Find where the given text appears and provide that cell's center as (X, Y) coordinate. 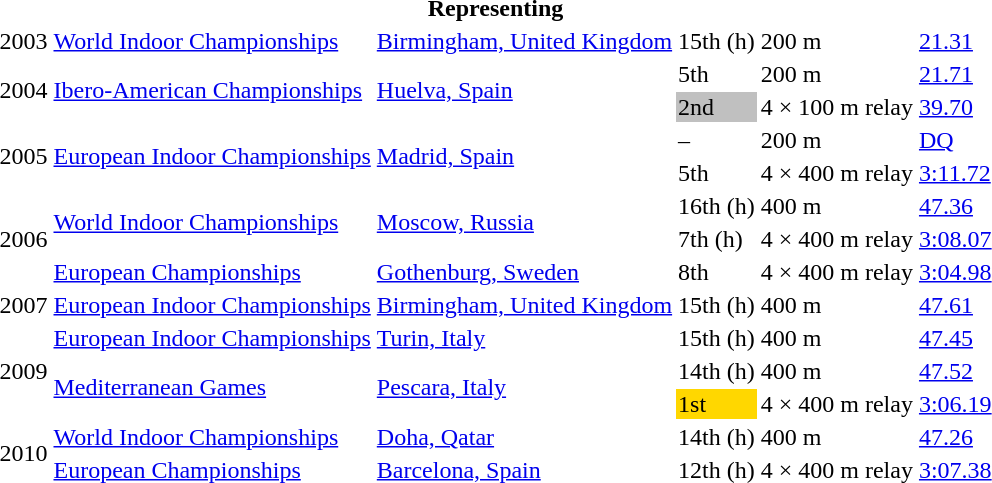
– (717, 140)
Moscow, Russia (524, 222)
Turin, Italy (524, 338)
2nd (717, 107)
Gothenburg, Sweden (524, 272)
8th (717, 272)
7th (h) (717, 239)
Ibero-American Championships (212, 90)
1st (717, 404)
Doha, Qatar (524, 437)
Huelva, Spain (524, 90)
European Championships (212, 272)
Mediterranean Games (212, 388)
4 × 100 m relay (836, 107)
16th (h) (717, 206)
Pescara, Italy (524, 388)
Madrid, Spain (524, 156)
